For the text-containing cell, return its midpoint in (X, Y) coordinate format. 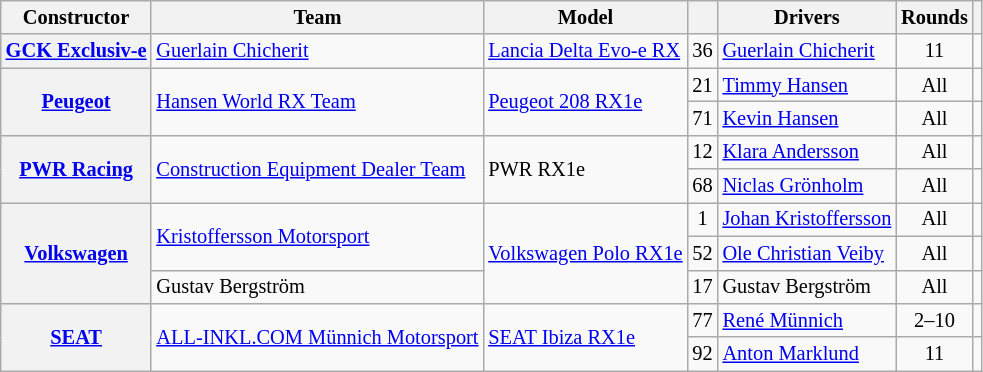
21 (703, 85)
Drivers (808, 17)
Johan Kristoffersson (808, 219)
Construction Equipment Dealer Team (317, 168)
12 (703, 152)
ALL-INKL.COM Münnich Motorsport (317, 336)
52 (703, 253)
Model (585, 17)
GCK Exclusiv-e (76, 51)
Kristoffersson Motorsport (317, 236)
Rounds (934, 17)
PWR Racing (76, 168)
Hansen World RX Team (317, 102)
Volkswagen (76, 252)
Timmy Hansen (808, 85)
Niclas Grönholm (808, 186)
1 (703, 219)
77 (703, 320)
SEAT Ibiza RX1e (585, 336)
68 (703, 186)
SEAT (76, 336)
Anton Marklund (808, 354)
36 (703, 51)
Peugeot (76, 102)
Klara Andersson (808, 152)
Kevin Hansen (808, 118)
17 (703, 287)
Lancia Delta Evo-e RX (585, 51)
Peugeot 208 RX1e (585, 102)
Ole Christian Veiby (808, 253)
René Münnich (808, 320)
Team (317, 17)
2–10 (934, 320)
Constructor (76, 17)
PWR RX1e (585, 168)
71 (703, 118)
92 (703, 354)
Volkswagen Polo RX1e (585, 252)
